Pinpoint the cell where the given text exists, returning its [X, Y] midpoint coordinate. 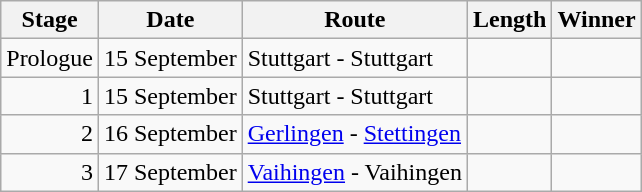
Length [509, 20]
17 September [170, 172]
1 [50, 96]
Winner [596, 20]
Stage [50, 20]
Vaihingen - Vaihingen [354, 172]
2 [50, 134]
Gerlingen - Stettingen [354, 134]
Route [354, 20]
Date [170, 20]
Prologue [50, 58]
3 [50, 172]
16 September [170, 134]
